Determine the (x, y) coordinate at the center of the cell enclosing the given text.  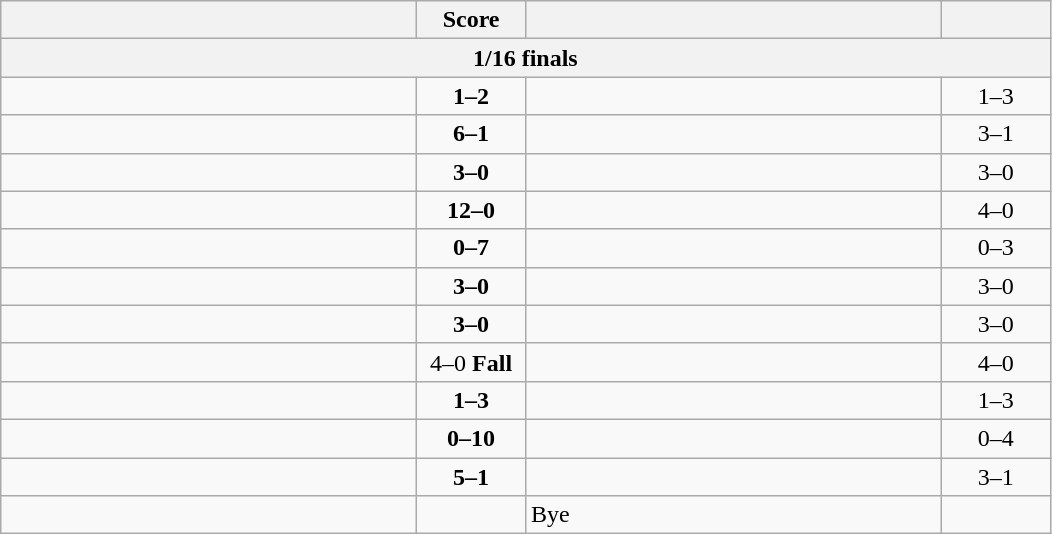
12–0 (472, 210)
1–2 (472, 96)
0–10 (472, 438)
6–1 (472, 134)
0–4 (996, 438)
Score (472, 20)
Bye (733, 515)
4–0 Fall (472, 362)
1/16 finals (526, 58)
5–1 (472, 477)
0–3 (996, 248)
0–7 (472, 248)
